Locate the cell with the specified text and output its (X, Y) center coordinate. 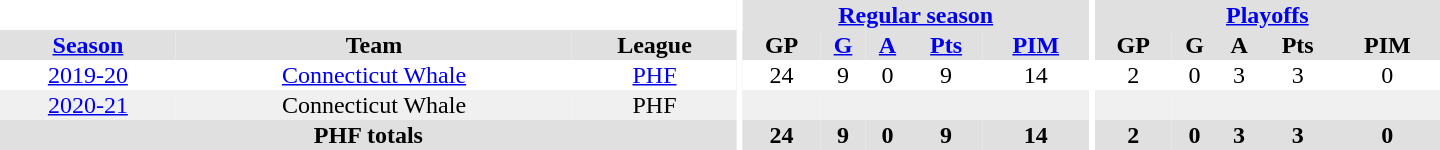
2020-21 (88, 105)
Regular season (916, 15)
Playoffs (1268, 15)
2019-20 (88, 75)
Team (374, 45)
League (654, 45)
PHF totals (368, 135)
Season (88, 45)
